Identify which cell holds the provided text, then report its (x, y) central coordinate. 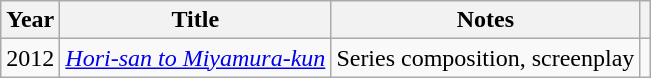
Year (30, 20)
Series composition, screenplay (486, 58)
Title (196, 20)
Notes (486, 20)
2012 (30, 58)
Hori-san to Miyamura-kun (196, 58)
